Search for the cell housing the specified text and yield its (X, Y) center coordinate. 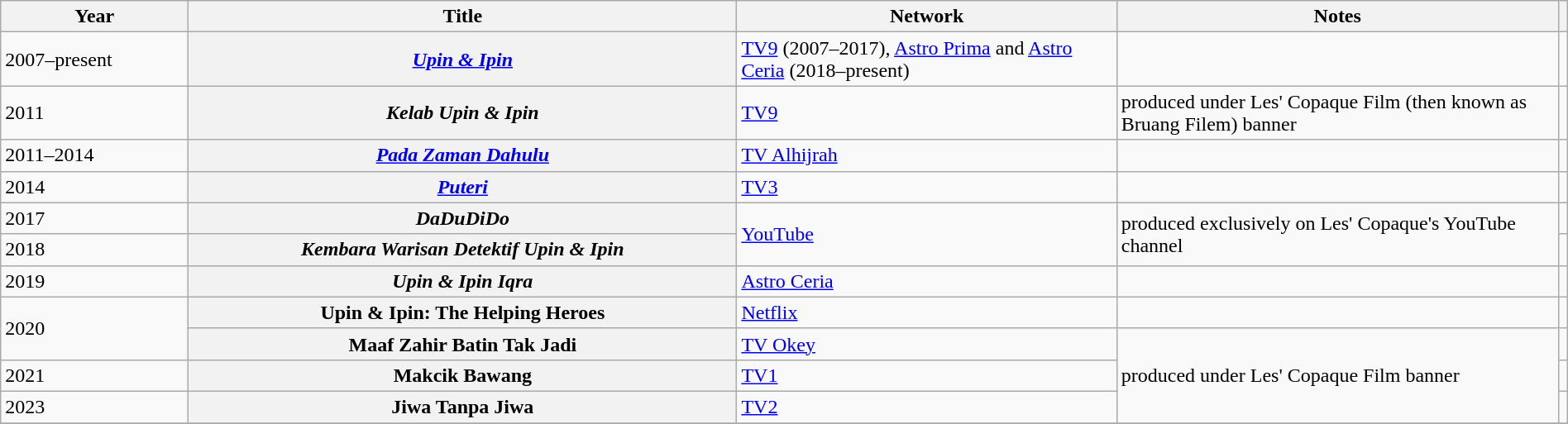
2017 (94, 218)
TV Okey (926, 344)
Puteri (463, 187)
YouTube (926, 234)
DaDuDiDo (463, 218)
produced exclusively on Les' Copaque's YouTube channel (1337, 234)
produced under Les' Copaque Film (then known as Bruang Filem) banner (1337, 112)
2011 (94, 112)
Netflix (926, 312)
TV1 (926, 375)
produced under Les' Copaque Film banner (1337, 375)
Upin & Ipin Iqra (463, 281)
2020 (94, 328)
Notes (1337, 17)
TV3 (926, 187)
Title (463, 17)
TV9 (926, 112)
Network (926, 17)
Kelab Upin & Ipin (463, 112)
Astro Ceria (926, 281)
TV2 (926, 407)
2007–present (94, 60)
Makcik Bawang (463, 375)
TV Alhijrah (926, 155)
2019 (94, 281)
Upin & Ipin: The Helping Heroes (463, 312)
2014 (94, 187)
Upin & Ipin (463, 60)
2011–2014 (94, 155)
Pada Zaman Dahulu (463, 155)
Maaf Zahir Batin Tak Jadi (463, 344)
Kembara Warisan Detektif Upin & Ipin (463, 250)
Jiwa Tanpa Jiwa (463, 407)
2023 (94, 407)
Year (94, 17)
2021 (94, 375)
TV9 (2007–2017), Astro Prima and Astro Ceria (2018–present) (926, 60)
2018 (94, 250)
